For the text-containing cell, return its midpoint in [X, Y] coordinate format. 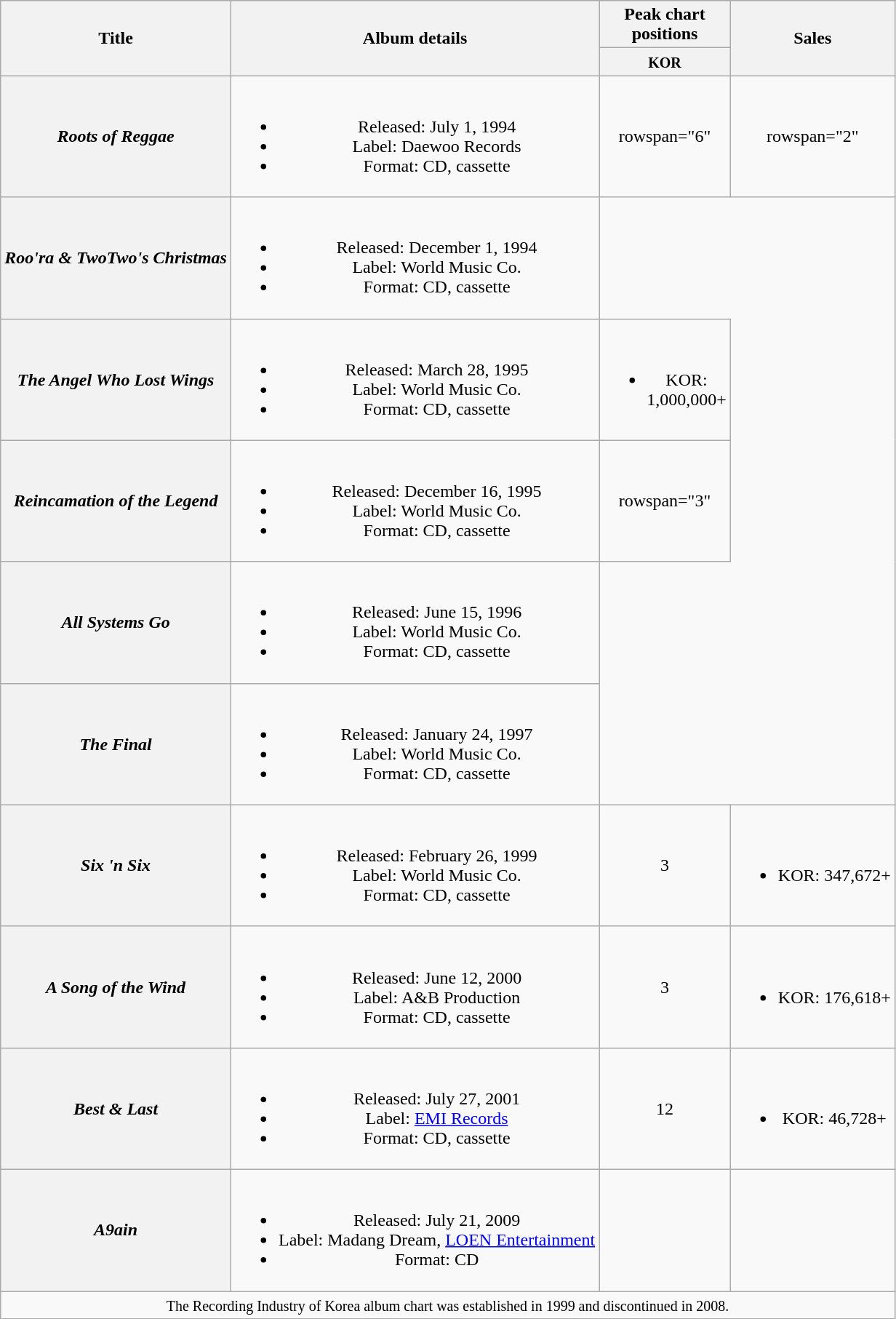
The Final [116, 744]
A9ain [116, 1230]
Released: July 27, 2001Label: EMI RecordsFormat: CD, cassette [415, 1109]
A Song of the Wind [116, 987]
Released: February 26, 1999Label: World Music Co.Format: CD, cassette [415, 866]
rowspan="6" [665, 137]
Reincamation of the Legend [116, 501]
Released: January 24, 1997Label: World Music Co.Format: CD, cassette [415, 744]
Roo'ra & TwoTwo's Christmas [116, 258]
KOR [665, 62]
Released: December 1, 1994Label: World Music Co.Format: CD, cassette [415, 258]
Album details [415, 38]
Released: March 28, 1995Label: World Music Co.Format: CD, cassette [415, 380]
The Angel Who Lost Wings [116, 380]
Released: July 1, 1994Label: Daewoo RecordsFormat: CD, cassette [415, 137]
Released: June 15, 1996Label: World Music Co.Format: CD, cassette [415, 623]
KOR: 176,618+ [812, 987]
rowspan="3" [665, 501]
KOR: 1,000,000+ [665, 380]
Six 'n Six [116, 866]
All Systems Go [116, 623]
KOR: 347,672+ [812, 866]
Released: July 21, 2009Label: Madang Dream, LOEN EntertainmentFormat: CD [415, 1230]
Peak chart positions [665, 25]
Released: December 16, 1995Label: World Music Co.Format: CD, cassette [415, 501]
The Recording Industry of Korea album chart was established in 1999 and discontinued in 2008. [448, 1304]
Title [116, 38]
12 [665, 1109]
KOR: 46,728+ [812, 1109]
Best & Last [116, 1109]
Sales [812, 38]
rowspan="2" [812, 137]
Roots of Reggae [116, 137]
Released: June 12, 2000Label: A&B ProductionFormat: CD, cassette [415, 987]
